Find where the given text appears and provide that cell's center as [X, Y] coordinate. 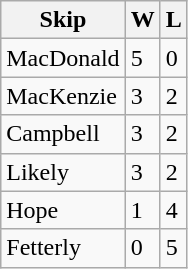
Campbell [63, 134]
W [142, 20]
Hope [63, 210]
4 [174, 210]
Likely [63, 172]
MacDonald [63, 58]
MacKenzie [63, 96]
Skip [63, 20]
1 [142, 210]
Fetterly [63, 248]
L [174, 20]
